Find where the given text appears and provide that cell's center as (x, y) coordinate. 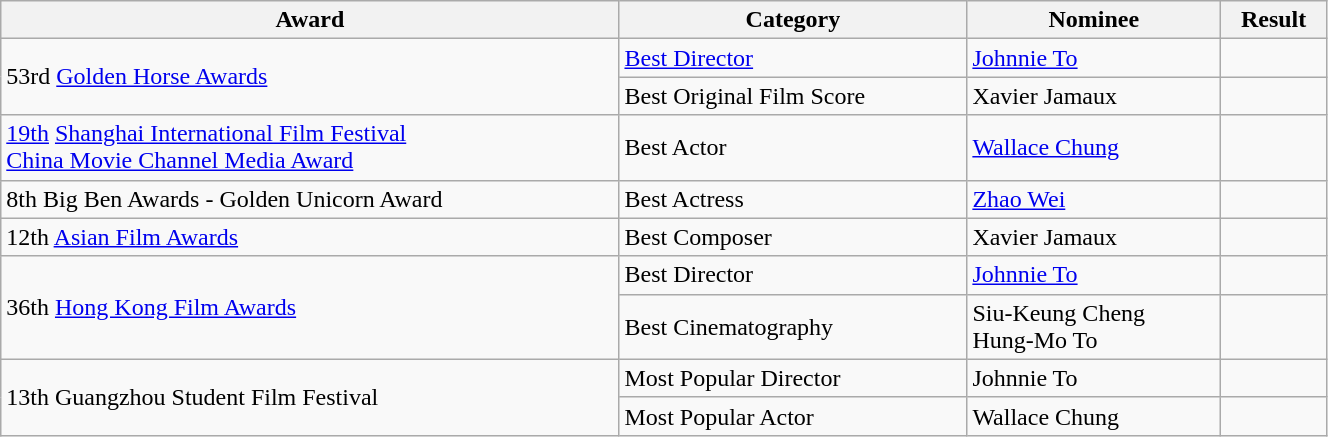
36th Hong Kong Film Awards (310, 308)
Best Actress (793, 199)
Category (793, 20)
Siu-Keung ChengHung-Mo To (1094, 326)
12th Asian Film Awards (310, 237)
Best Actor (793, 148)
13th Guangzhou Student Film Festival (310, 397)
Most Popular Director (793, 378)
Award (310, 20)
Best Composer (793, 237)
Best Original Film Score (793, 96)
Nominee (1094, 20)
53rd Golden Horse Awards (310, 77)
Result (1274, 20)
Best Cinematography (793, 326)
Zhao Wei (1094, 199)
Most Popular Actor (793, 416)
19th Shanghai International Film Festival China Movie Channel Media Award (310, 148)
8th Big Ben Awards - Golden Unicorn Award (310, 199)
